Find where the given text appears and provide that cell's center as [X, Y] coordinate. 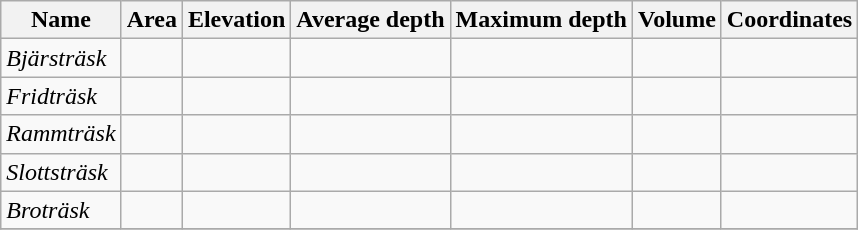
Slottsträsk [61, 172]
Bjärsträsk [61, 58]
Maximum depth [541, 20]
Volume [676, 20]
Coordinates [789, 20]
Area [152, 20]
Average depth [370, 20]
Elevation [236, 20]
Broträsk [61, 210]
Name [61, 20]
Rammträsk [61, 134]
Fridträsk [61, 96]
